Find where the given text appears and provide that cell's center as (X, Y) coordinate. 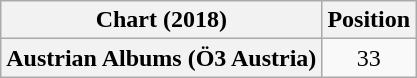
Chart (2018) (162, 20)
33 (369, 58)
Austrian Albums (Ö3 Austria) (162, 58)
Position (369, 20)
